Extract the (X, Y) coordinate from the center of the cell holding the provided text.  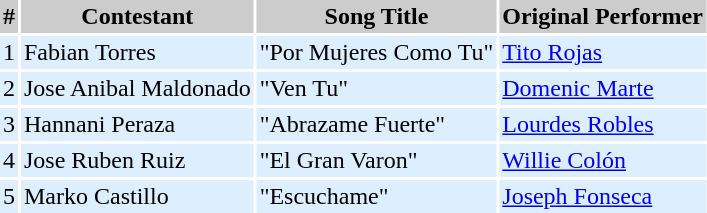
# (9, 16)
Marko Castillo (138, 196)
"El Gran Varon" (377, 160)
Hannani Peraza (138, 124)
3 (9, 124)
1 (9, 52)
Jose Anibal Maldonado (138, 88)
Original Performer (602, 16)
"Abrazame Fuerte" (377, 124)
Contestant (138, 16)
Lourdes Robles (602, 124)
Jose Ruben Ruiz (138, 160)
Joseph Fonseca (602, 196)
"Por Mujeres Como Tu" (377, 52)
Domenic Marte (602, 88)
Fabian Torres (138, 52)
Song Title (377, 16)
"Ven Tu" (377, 88)
Willie Colón (602, 160)
Tito Rojas (602, 52)
2 (9, 88)
5 (9, 196)
4 (9, 160)
"Escuchame" (377, 196)
